For the text-containing cell, return its midpoint in (X, Y) coordinate format. 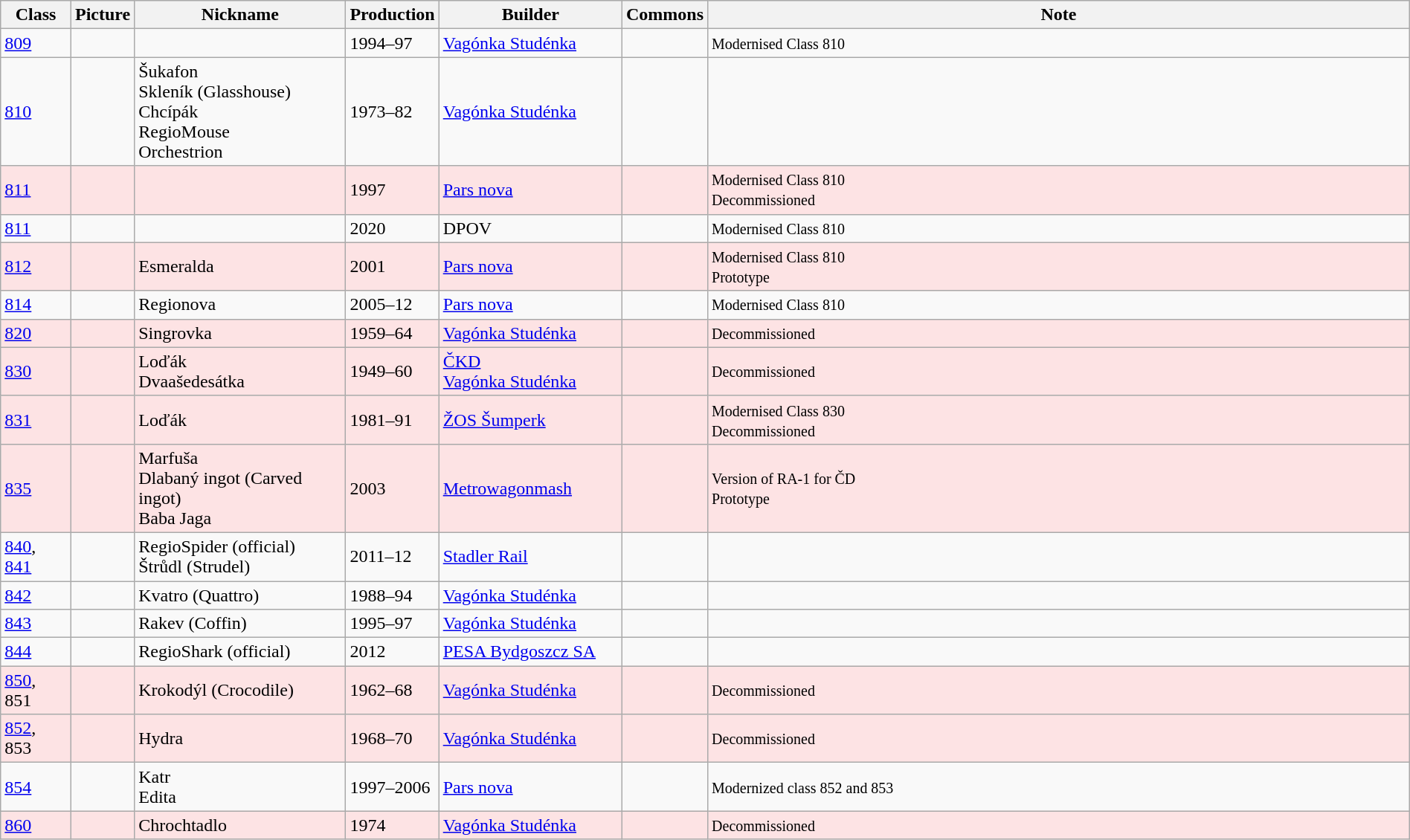
MarfušaDlabaný ingot (Carved ingot)Baba Jaga (240, 488)
1995–97 (393, 624)
Chrochtadlo (240, 825)
Version of RA-1 for ČD Prototype (1059, 488)
Modernised Class 830Decommissioned (1059, 419)
1973–82 (393, 112)
831 (36, 419)
1994–97 (393, 43)
1997–2006 (393, 786)
Commons (665, 15)
Builder (530, 15)
LoďákDvaašedesátka (240, 372)
1997 (393, 190)
810 (36, 112)
Singrovka (240, 333)
KatrEdita (240, 786)
Šukafon Skleník (Glasshouse)Chcípák RegioMouse Orchestrion (240, 112)
840,841 (36, 556)
854 (36, 786)
2003 (393, 488)
Loďák (240, 419)
RegioSpider (official)Štrůdl (Strudel) (240, 556)
1949–60 (393, 372)
Modernized class 852 and 853 (1059, 786)
Kvatro (Quattro) (240, 595)
Modernised Class 810 Decommissioned (1059, 190)
835 (36, 488)
Regionova (240, 305)
RegioShark (official) (240, 652)
2011–12 (393, 556)
1974 (393, 825)
1988–94 (393, 595)
Production (393, 15)
860 (36, 825)
ČKDVagónka Studénka (530, 372)
1962–68 (393, 690)
ŽOS Šumperk (530, 419)
2005–12 (393, 305)
842 (36, 595)
DPOV (530, 228)
Esmeralda (240, 266)
809 (36, 43)
1981–91 (393, 419)
2012 (393, 652)
Krokodýl (Crocodile) (240, 690)
1959–64 (393, 333)
844 (36, 652)
2020 (393, 228)
Hydra (240, 739)
Stadler Rail (530, 556)
PESA Bydgoszcz SA (530, 652)
Metrowagonmash (530, 488)
Picture (103, 15)
843 (36, 624)
814 (36, 305)
820 (36, 333)
Nickname (240, 15)
Class (36, 15)
2001 (393, 266)
850, 851 (36, 690)
852, 853 (36, 739)
830 (36, 372)
Note (1059, 15)
Rakev (Coffin) (240, 624)
1968–70 (393, 739)
Modernised Class 810 Prototype (1059, 266)
812 (36, 266)
